Identify which cell holds the provided text, then report its [x, y] central coordinate. 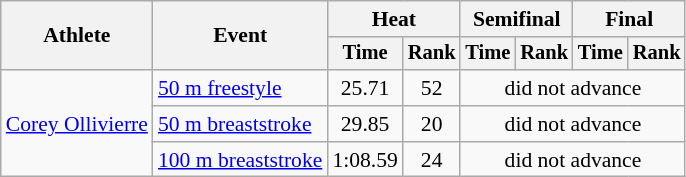
Final [629, 19]
Corey Ollivierre [77, 124]
50 m freestyle [240, 88]
Heat [394, 19]
50 m breaststroke [240, 124]
Event [240, 36]
Athlete [77, 36]
29.85 [364, 124]
20 [432, 124]
25.71 [364, 88]
Semifinal [516, 19]
52 [432, 88]
